For the text-containing cell, return its midpoint in [x, y] coordinate format. 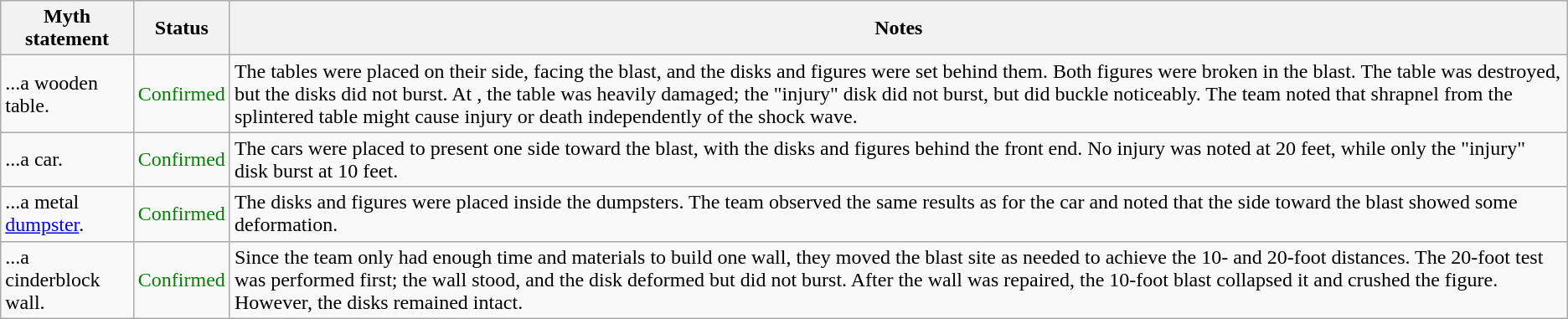
Myth statement [67, 28]
...a car. [67, 159]
Status [181, 28]
...a wooden table. [67, 94]
...a cinderblock wall. [67, 280]
...a metal dumpster. [67, 214]
Notes [898, 28]
